Determine the (X, Y) coordinate at the center of the cell enclosing the given text.  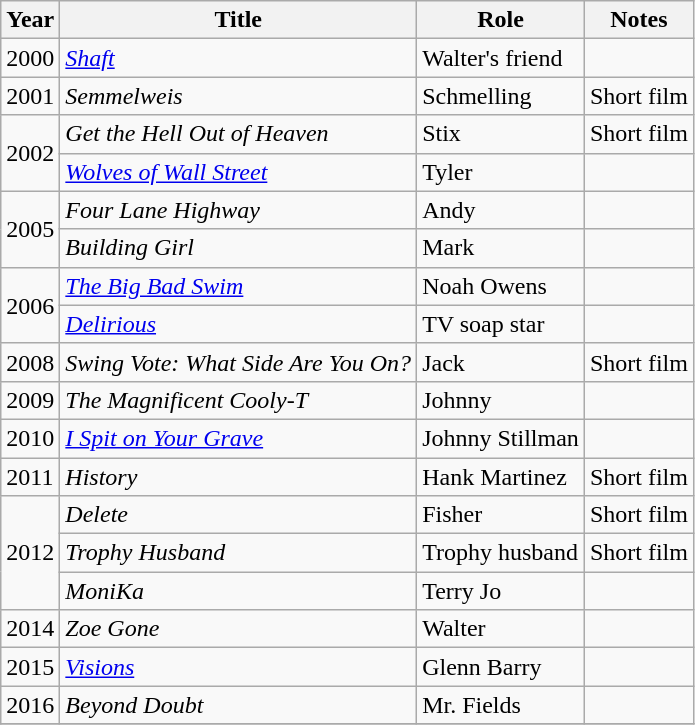
2006 (30, 305)
Stix (501, 134)
Tyler (501, 172)
Swing Vote: What Side Are You On? (238, 362)
Walter (501, 629)
Zoe Gone (238, 629)
Terry Jo (501, 591)
The Magnificent Cooly-T (238, 400)
Hank Martinez (501, 477)
Johnny (501, 400)
2014 (30, 629)
Semmelweis (238, 96)
MoniKa (238, 591)
Year (30, 20)
Walter's friend (501, 58)
2016 (30, 705)
2011 (30, 477)
Glenn Barry (501, 667)
Title (238, 20)
Johnny Stillman (501, 438)
TV soap star (501, 324)
2010 (30, 438)
2005 (30, 229)
Building Girl (238, 248)
2015 (30, 667)
Andy (501, 210)
Mark (501, 248)
I Spit on Your Grave (238, 438)
Get the Hell Out of Heaven (238, 134)
2009 (30, 400)
2000 (30, 58)
2002 (30, 153)
Role (501, 20)
2012 (30, 553)
Delete (238, 515)
History (238, 477)
Schmelling (501, 96)
Wolves of Wall Street (238, 172)
Notes (638, 20)
Fisher (501, 515)
The Big Bad Swim (238, 286)
Shaft (238, 58)
Mr. Fields (501, 705)
Delirious (238, 324)
Four Lane Highway (238, 210)
2001 (30, 96)
Trophy husband (501, 553)
Beyond Doubt (238, 705)
Noah Owens (501, 286)
2008 (30, 362)
Visions (238, 667)
Trophy Husband (238, 553)
Jack (501, 362)
